Capture the cell that displays the provided text and extract its [X, Y] central coordinate. 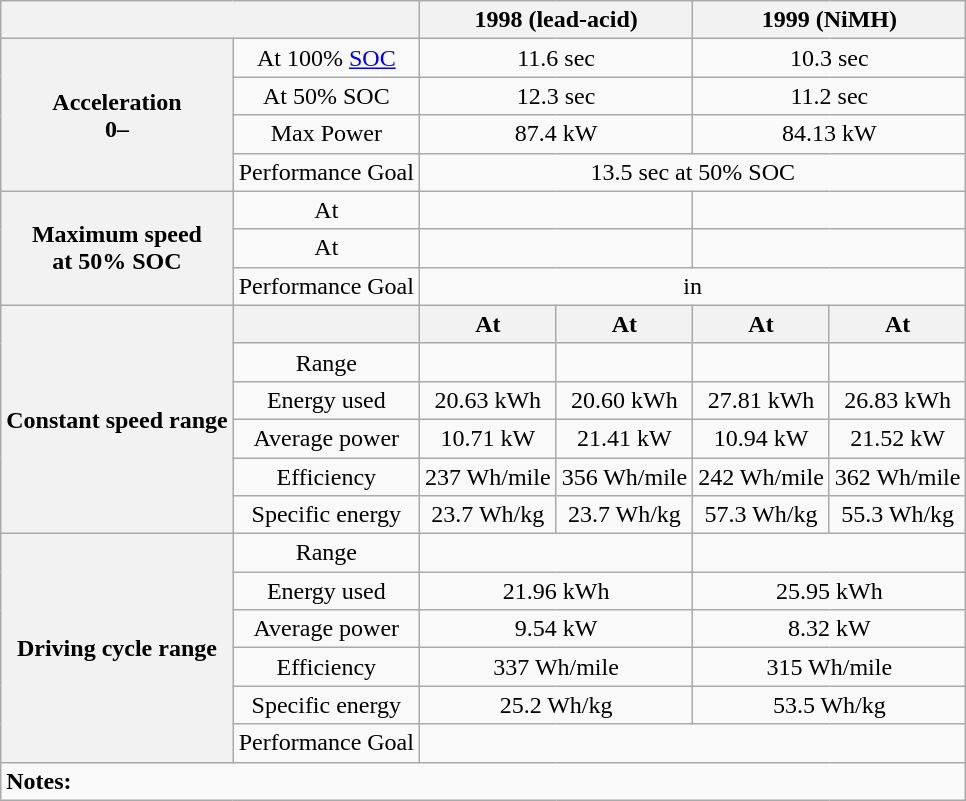
356 Wh/mile [624, 477]
315 Wh/mile [830, 667]
26.83 kWh [898, 400]
At 50% SOC [326, 96]
11.2 sec [830, 96]
13.5 sec at 50% SOC [692, 172]
237 Wh/mile [488, 477]
337 Wh/mile [556, 667]
84.13 kW [830, 134]
Constant speed range [117, 419]
362 Wh/mile [898, 477]
8.32 kW [830, 629]
10.71 kW [488, 438]
55.3 Wh/kg [898, 515]
20.60 kWh [624, 400]
11.6 sec [556, 58]
1998 (lead-acid) [556, 20]
21.41 kW [624, 438]
1999 (NiMH) [830, 20]
10.3 sec [830, 58]
Max Power [326, 134]
87.4 kW [556, 134]
in [692, 286]
10.94 kW [762, 438]
At 100% SOC [326, 58]
9.54 kW [556, 629]
Acceleration0– [117, 115]
Maximum speedat 50% SOC [117, 248]
242 Wh/mile [762, 477]
21.96 kWh [556, 591]
27.81 kWh [762, 400]
Notes: [484, 781]
53.5 Wh/kg [830, 705]
21.52 kW [898, 438]
20.63 kWh [488, 400]
12.3 sec [556, 96]
57.3 Wh/kg [762, 515]
Driving cycle range [117, 648]
25.2 Wh/kg [556, 705]
25.95 kWh [830, 591]
